Identify which cell holds the provided text, then report its (X, Y) central coordinate. 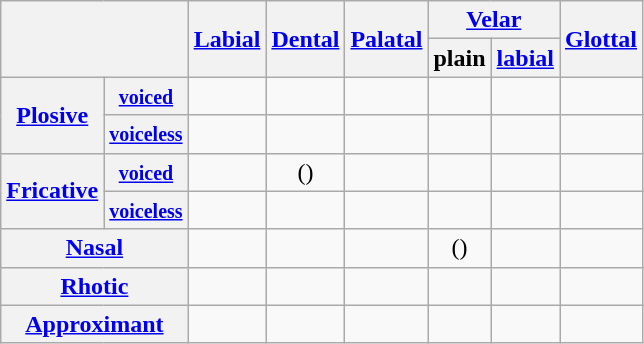
Approximant (94, 324)
Velar (494, 20)
Plosive (52, 115)
plain (460, 58)
Glottal (602, 39)
Dental (306, 39)
Palatal (386, 39)
Rhotic (94, 286)
Labial (227, 39)
labial (525, 58)
Nasal (94, 248)
Fricative (52, 191)
